Locate the cell with the specified text and output its (X, Y) center coordinate. 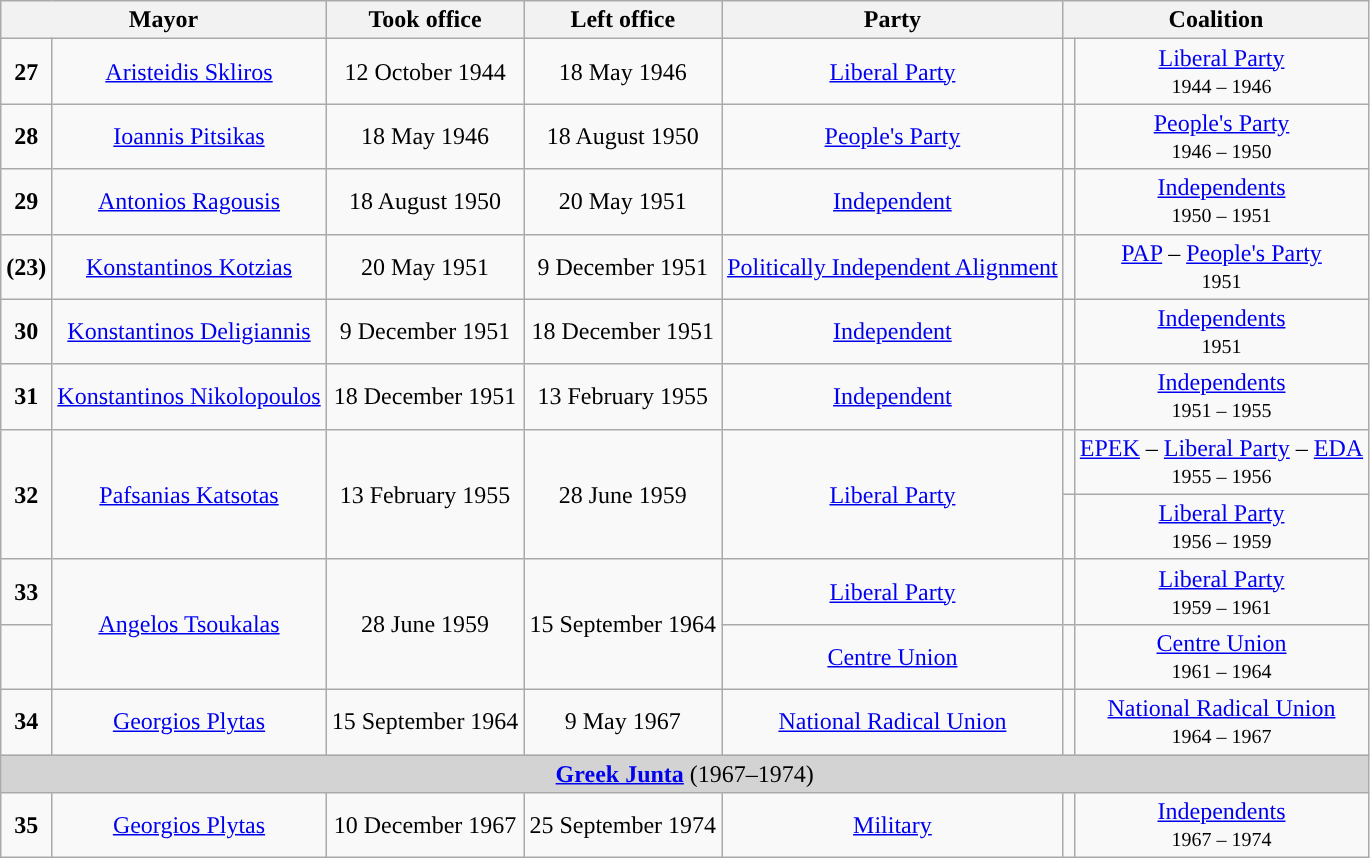
Pafsanias Katsotas (189, 494)
Left office (623, 20)
Centre Union (893, 656)
30 (26, 332)
People's Party (893, 136)
Ioannis Pitsikas (189, 136)
25 September 1974 (623, 826)
Politically Independent Alignment (893, 266)
Konstantinos Nikolopoulos (189, 396)
Coalition (1216, 20)
10 December 1967 (425, 826)
Aristeidis Skliros (189, 72)
Party (893, 20)
National Radical Union 1964 – 1967 (1221, 722)
Took office (425, 20)
33 (26, 592)
35 (26, 826)
Independents 1951 (1221, 332)
Angelos Tsoukalas (189, 624)
27 (26, 72)
Independents 1950 – 1951 (1221, 202)
Liberal Party 1944 – 1946 (1221, 72)
EPEK – Liberal Party – EDA 1955 – 1956 (1221, 462)
Antonios Ragousis (189, 202)
Greek Junta (1967–1974) (685, 773)
PAP – People's Party 1951 (1221, 266)
31 (26, 396)
Centre Union 1961 – 1964 (1221, 656)
Liberal Party 1956 – 1959 (1221, 526)
32 (26, 494)
Military (893, 826)
9 May 1967 (623, 722)
Independents 1951 – 1955 (1221, 396)
Independents 1967 – 1974 (1221, 826)
12 October 1944 (425, 72)
(23) (26, 266)
National Radical Union (893, 722)
People's Party 1946 – 1950 (1221, 136)
28 (26, 136)
29 (26, 202)
Konstantinos Kotzias (189, 266)
Mayor (164, 20)
Liberal Party 1959 – 1961 (1221, 592)
Konstantinos Deligiannis (189, 332)
34 (26, 722)
